Detect which cell encompasses the target text, then output its (X, Y) center coordinate. 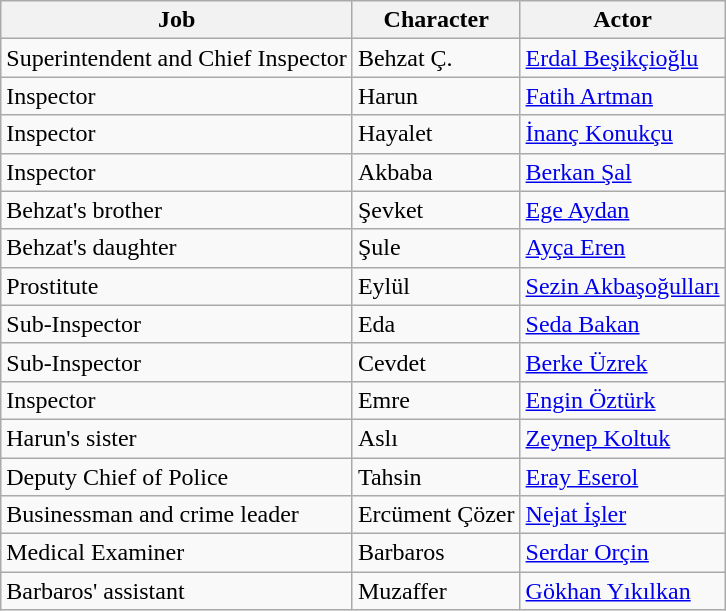
Sezin Akbaşoğulları (622, 286)
Superintendent and Chief Inspector (177, 58)
Cevdet (436, 362)
Harun (436, 96)
Behzat Ç. (436, 58)
Seda Bakan (622, 324)
Şule (436, 248)
Deputy Chief of Police (177, 477)
Fatih Artman (622, 96)
Medical Examiner (177, 553)
Berke Üzrek (622, 362)
Hayalet (436, 134)
Emre (436, 400)
Aslı (436, 438)
Berkan Şal (622, 172)
Ayça Eren (622, 248)
Zeynep Koltuk (622, 438)
Eylül (436, 286)
Behzat's daughter (177, 248)
Muzaffer (436, 591)
Ercüment Çözer (436, 515)
Barbaros' assistant (177, 591)
Character (436, 20)
Akbaba (436, 172)
Şevket (436, 210)
Businessman and crime leader (177, 515)
Harun's sister (177, 438)
Job (177, 20)
Nejat İşler (622, 515)
Eray Eserol (622, 477)
Gökhan Yıkılkan (622, 591)
Actor (622, 20)
Prostitute (177, 286)
İnanç Konukçu (622, 134)
Eda (436, 324)
Engin Öztürk (622, 400)
Erdal Beşikçioğlu (622, 58)
Behzat's brother (177, 210)
Tahsin (436, 477)
Ege Aydan (622, 210)
Barbaros (436, 553)
Serdar Orçin (622, 553)
